For the text-containing cell, return its midpoint in (x, y) coordinate format. 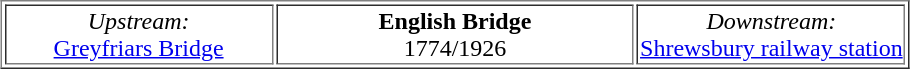
English Bridge1774/1926 (455, 34)
Upstream:Greyfriars Bridge (138, 34)
Downstream:Shrewsbury railway station (772, 34)
